Scan for the cell matching the given text and deliver its (X, Y) coordinate at center. 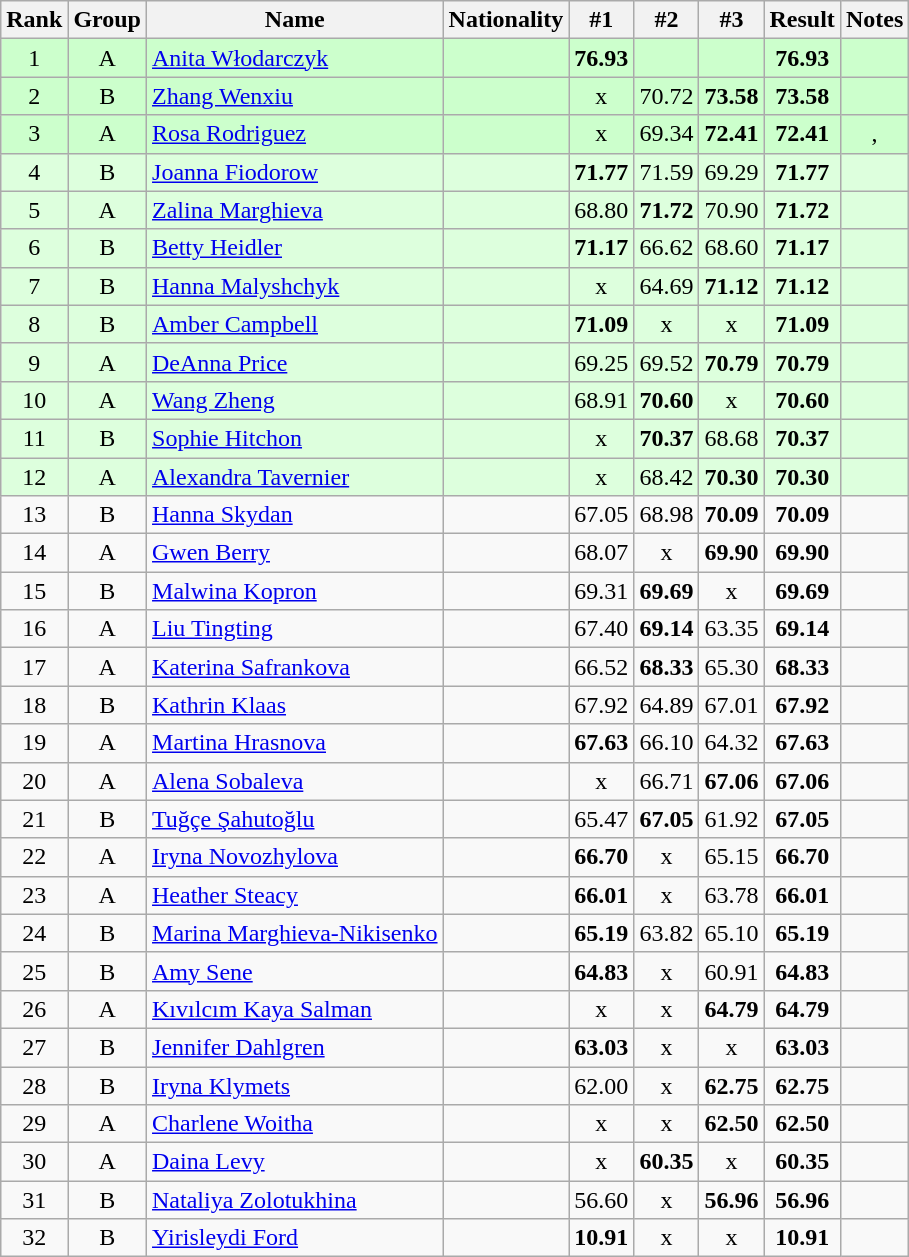
32 (34, 1238)
6 (34, 248)
Liu Tingting (296, 629)
Martina Hrasnova (296, 743)
3 (34, 134)
16 (34, 629)
Anita Włodarczyk (296, 58)
11 (34, 438)
65.30 (732, 667)
66.52 (602, 667)
10 (34, 400)
Betty Heidler (296, 248)
24 (34, 933)
Hanna Malyshchyk (296, 286)
Wang Zheng (296, 400)
15 (34, 591)
Rosa Rodriguez (296, 134)
Gwen Berry (296, 553)
Sophie Hitchon (296, 438)
Alena Sobaleva (296, 781)
70.72 (666, 96)
69.52 (666, 362)
4 (34, 172)
Nataliya Zolotukhina (296, 1200)
Daina Levy (296, 1162)
23 (34, 895)
30 (34, 1162)
65.47 (602, 819)
#2 (666, 20)
Name (296, 20)
Zalina Marghieva (296, 210)
14 (34, 553)
Yirisleydi Ford (296, 1238)
Alexandra Tavernier (296, 477)
63.82 (666, 933)
68.98 (666, 515)
68.80 (602, 210)
66.71 (666, 781)
#1 (602, 20)
60.91 (732, 971)
64.89 (666, 705)
12 (34, 477)
Kıvılcım Kaya Salman (296, 1009)
65.15 (732, 857)
Group (108, 20)
Amber Campbell (296, 324)
8 (34, 324)
64.69 (666, 286)
Kathrin Klaas (296, 705)
27 (34, 1047)
20 (34, 781)
71.59 (666, 172)
9 (34, 362)
64.32 (732, 743)
69.31 (602, 591)
67.40 (602, 629)
Heather Steacy (296, 895)
29 (34, 1124)
Katerina Safrankova (296, 667)
Tuğçe Şahutoğlu (296, 819)
26 (34, 1009)
25 (34, 971)
Iryna Klymets (296, 1085)
Result (802, 20)
68.42 (666, 477)
5 (34, 210)
DeAnna Price (296, 362)
22 (34, 857)
Joanna Fiodorow (296, 172)
Rank (34, 20)
68.07 (602, 553)
21 (34, 819)
68.60 (732, 248)
Amy Sene (296, 971)
Hanna Skydan (296, 515)
66.62 (666, 248)
69.29 (732, 172)
17 (34, 667)
63.78 (732, 895)
Zhang Wenxiu (296, 96)
7 (34, 286)
69.25 (602, 362)
19 (34, 743)
70.90 (732, 210)
61.92 (732, 819)
Marina Marghieva-Nikisenko (296, 933)
69.34 (666, 134)
18 (34, 705)
Jennifer Dahlgren (296, 1047)
66.10 (666, 743)
2 (34, 96)
65.10 (732, 933)
62.00 (602, 1085)
Malwina Kopron (296, 591)
68.68 (732, 438)
Nationality (506, 20)
, (874, 134)
1 (34, 58)
56.60 (602, 1200)
Iryna Novozhylova (296, 857)
31 (34, 1200)
13 (34, 515)
68.91 (602, 400)
63.35 (732, 629)
Notes (874, 20)
Charlene Woitha (296, 1124)
28 (34, 1085)
#3 (732, 20)
67.01 (732, 705)
